Detect which cell encompasses the target text, then output its (x, y) center coordinate. 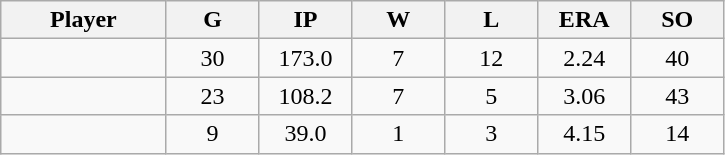
W (398, 20)
173.0 (306, 58)
40 (678, 58)
IP (306, 20)
9 (212, 134)
43 (678, 96)
5 (492, 96)
3.06 (584, 96)
ERA (584, 20)
30 (212, 58)
L (492, 20)
Player (84, 20)
SO (678, 20)
G (212, 20)
4.15 (584, 134)
23 (212, 96)
1 (398, 134)
3 (492, 134)
39.0 (306, 134)
2.24 (584, 58)
108.2 (306, 96)
12 (492, 58)
14 (678, 134)
